For the text-containing cell, return its midpoint in [X, Y] coordinate format. 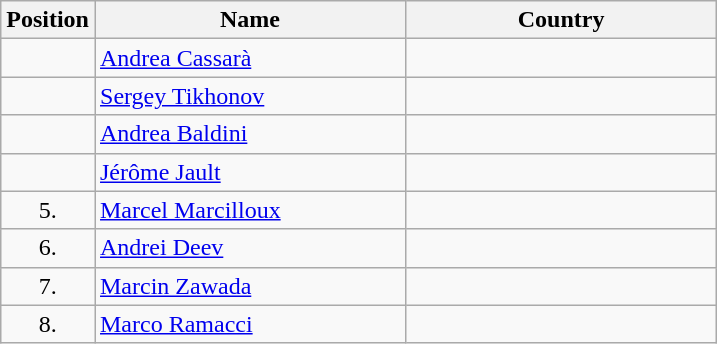
7. [48, 286]
8. [48, 324]
Country [562, 20]
Andrea Cassarà [250, 58]
Marcin Zawada [250, 286]
Marco Ramacci [250, 324]
Andrei Deev [250, 248]
Sergey Tikhonov [250, 96]
5. [48, 210]
Marcel Marcilloux [250, 210]
6. [48, 248]
Jérôme Jault [250, 172]
Position [48, 20]
Name [250, 20]
Andrea Baldini [250, 134]
